Return the (x, y) coordinate for the center point of the cell that contains the specified text.  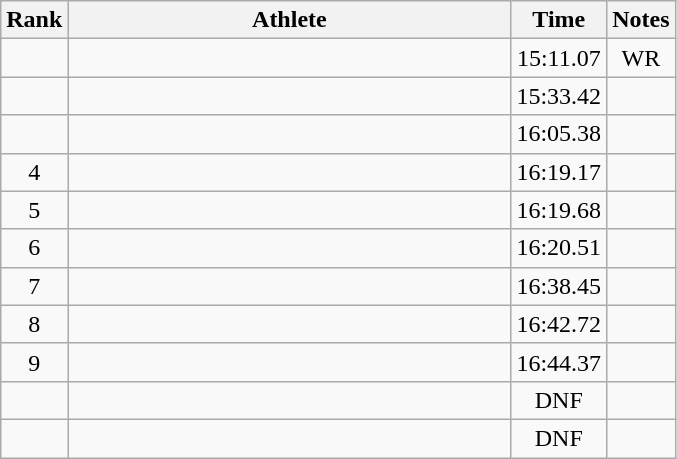
4 (34, 172)
5 (34, 210)
6 (34, 248)
15:33.42 (559, 96)
8 (34, 324)
16:42.72 (559, 324)
9 (34, 362)
7 (34, 286)
Rank (34, 20)
16:44.37 (559, 362)
15:11.07 (559, 58)
16:38.45 (559, 286)
16:20.51 (559, 248)
16:19.17 (559, 172)
Time (559, 20)
16:19.68 (559, 210)
Athlete (290, 20)
Notes (641, 20)
16:05.38 (559, 134)
WR (641, 58)
